For the text-containing cell, return its midpoint in [X, Y] coordinate format. 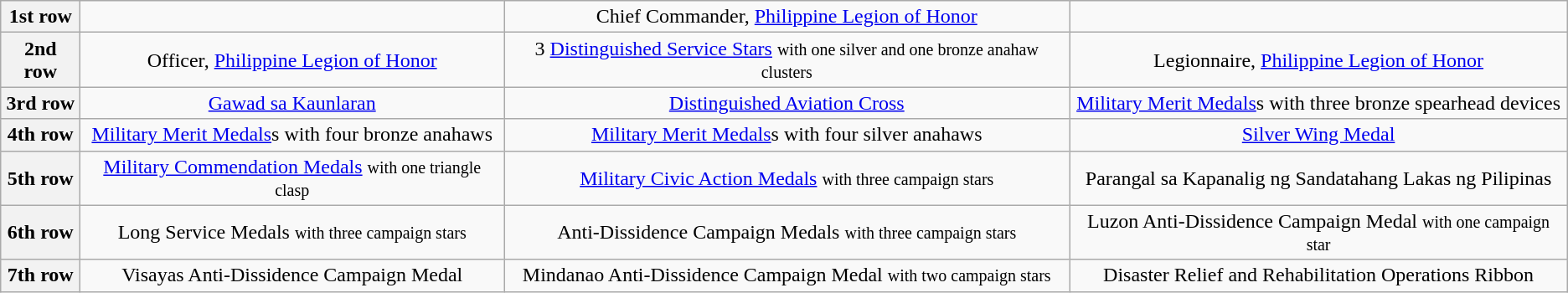
Military Commendation Medals with one triangle clasp [292, 177]
Distinguished Aviation Cross [787, 103]
Visayas Anti-Dissidence Campaign Medal [292, 275]
6th row [40, 233]
5th row [40, 177]
Officer, Philippine Legion of Honor [292, 60]
1st row [40, 17]
Anti-Dissidence Campaign Medals with three campaign stars [787, 233]
3 Distinguished Service Stars with one silver and one bronze anahaw clusters [787, 60]
Gawad sa Kaunlaran [292, 103]
Long Service Medals with three campaign stars [292, 233]
Disaster Relief and Rehabilitation Operations Ribbon [1318, 275]
Luzon Anti-Dissidence Campaign Medal with one campaign star [1318, 233]
Silver Wing Medal [1318, 135]
Military Merit Medalss with four bronze anahaws [292, 135]
7th row [40, 275]
Military Merit Medalss with three bronze spearhead devices [1318, 103]
3rd row [40, 103]
Military Civic Action Medals with three campaign stars [787, 177]
Parangal sa Kapanalig ng Sandatahang Lakas ng Pilipinas [1318, 177]
Military Merit Medalss with four silver anahaws [787, 135]
2nd row [40, 60]
Chief Commander, Philippine Legion of Honor [787, 17]
Legionnaire, Philippine Legion of Honor [1318, 60]
4th row [40, 135]
Mindanao Anti-Dissidence Campaign Medal with two campaign stars [787, 275]
